Identify which cell holds the provided text, then report its (x, y) central coordinate. 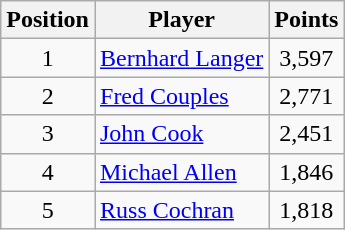
3,597 (306, 58)
Bernhard Langer (181, 58)
1,846 (306, 172)
Fred Couples (181, 96)
2,451 (306, 134)
Michael Allen (181, 172)
1,818 (306, 210)
5 (48, 210)
4 (48, 172)
2 (48, 96)
Points (306, 20)
Russ Cochran (181, 210)
John Cook (181, 134)
Player (181, 20)
1 (48, 58)
Position (48, 20)
2,771 (306, 96)
3 (48, 134)
